For the text-containing cell, return its midpoint in [x, y] coordinate format. 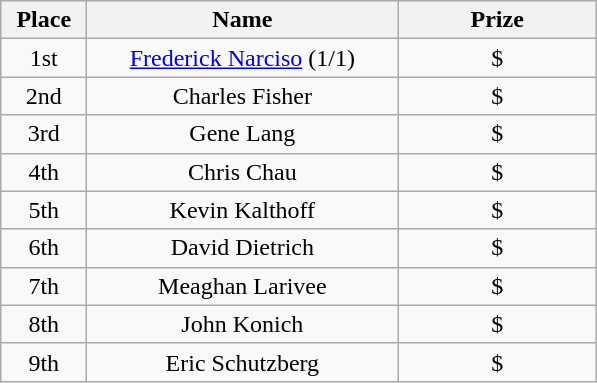
Meaghan Larivee [242, 286]
Kevin Kalthoff [242, 210]
Prize [498, 20]
6th [44, 248]
5th [44, 210]
2nd [44, 96]
Chris Chau [242, 172]
Name [242, 20]
Frederick Narciso (1/1) [242, 58]
3rd [44, 134]
4th [44, 172]
David Dietrich [242, 248]
7th [44, 286]
Place [44, 20]
9th [44, 362]
John Konich [242, 324]
8th [44, 324]
Eric Schutzberg [242, 362]
1st [44, 58]
Charles Fisher [242, 96]
Gene Lang [242, 134]
